Find where the given text appears and provide that cell's center as (X, Y) coordinate. 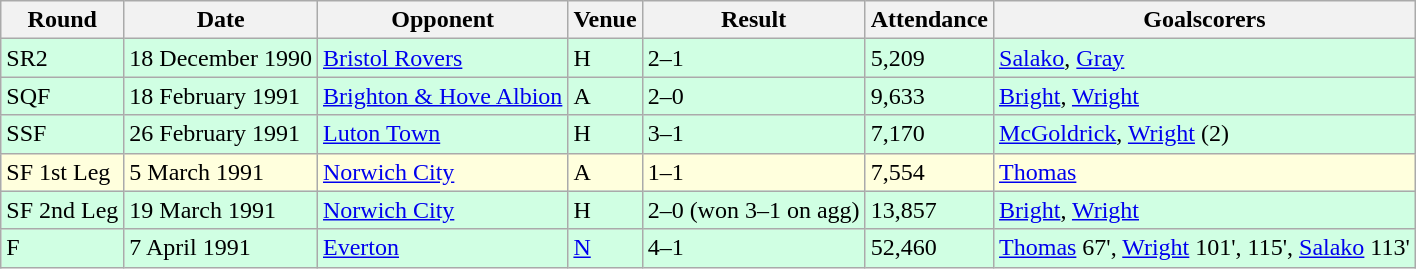
Everton (442, 248)
Thomas (1205, 172)
Thomas 67', Wright 101', 115', Salako 113' (1205, 248)
2–0 (won 3–1 on agg) (754, 210)
F (62, 248)
SF 1st Leg (62, 172)
Opponent (442, 20)
Attendance (929, 20)
13,857 (929, 210)
1–1 (754, 172)
4–1 (754, 248)
9,633 (929, 96)
Round (62, 20)
3–1 (754, 134)
Brighton & Hove Albion (442, 96)
Result (754, 20)
5 March 1991 (221, 172)
SSF (62, 134)
Venue (605, 20)
Luton Town (442, 134)
2–0 (754, 96)
18 February 1991 (221, 96)
7,170 (929, 134)
7,554 (929, 172)
7 April 1991 (221, 248)
18 December 1990 (221, 58)
SQF (62, 96)
19 March 1991 (221, 210)
SF 2nd Leg (62, 210)
Date (221, 20)
McGoldrick, Wright (2) (1205, 134)
2–1 (754, 58)
Goalscorers (1205, 20)
26 February 1991 (221, 134)
Salako, Gray (1205, 58)
5,209 (929, 58)
SR2 (62, 58)
N (605, 248)
Bristol Rovers (442, 58)
52,460 (929, 248)
